Extract the [x, y] coordinate from the center of the cell holding the provided text.  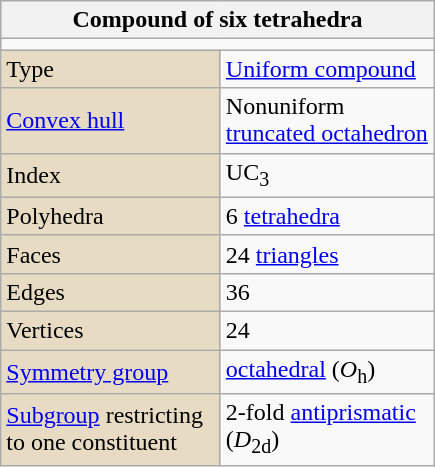
Symmetry group [111, 372]
2-fold antiprismatic (D2d) [327, 430]
Vertices [111, 331]
Uniform compound [327, 69]
UC3 [327, 175]
Edges [111, 292]
Nonuniform truncated octahedron [327, 120]
36 [327, 292]
6 tetrahedra [327, 216]
Compound of six tetrahedra [218, 20]
Index [111, 175]
Type [111, 69]
octahedral (Oh) [327, 372]
24 [327, 331]
Convex hull [111, 120]
Faces [111, 254]
Subgroup restricting to one constituent [111, 430]
24 triangles [327, 254]
Polyhedra [111, 216]
